Return the [X, Y] coordinate for the center point of the cell that contains the specified text.  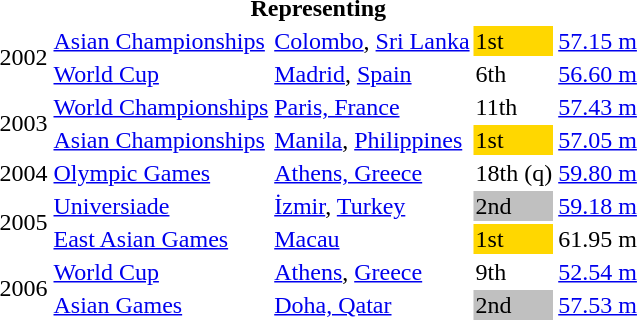
Universiade [161, 206]
18th (q) [514, 173]
World Championships [161, 107]
Paris, France [372, 107]
9th [514, 272]
Manila, Philippines [372, 140]
11th [514, 107]
Doha, Qatar [372, 305]
Madrid, Spain [372, 74]
Olympic Games [161, 173]
Macau [372, 239]
Colombo, Sri Lanka [372, 41]
East Asian Games [161, 239]
Asian Games [161, 305]
6th [514, 74]
İzmir, Turkey [372, 206]
